From the cell containing the given text, extract its center point as [X, Y] coordinate. 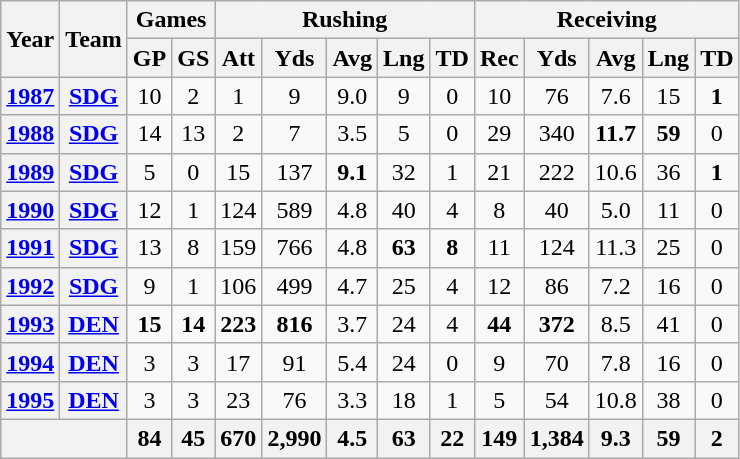
23 [238, 400]
372 [556, 324]
3.3 [352, 400]
Rushing [345, 20]
1987 [30, 96]
Att [238, 58]
7 [294, 134]
GP [149, 58]
9.3 [616, 438]
766 [294, 248]
10.8 [616, 400]
1992 [30, 286]
1989 [30, 172]
44 [499, 324]
22 [452, 438]
10.6 [616, 172]
9.0 [352, 96]
91 [294, 362]
11.3 [616, 248]
3.7 [352, 324]
1991 [30, 248]
223 [238, 324]
159 [238, 248]
Games [170, 20]
GS [194, 58]
5.4 [352, 362]
9.1 [352, 172]
4.5 [352, 438]
29 [499, 134]
21 [499, 172]
222 [556, 172]
4.7 [352, 286]
589 [294, 210]
1,384 [556, 438]
8.5 [616, 324]
70 [556, 362]
Year [30, 39]
816 [294, 324]
106 [238, 286]
18 [404, 400]
7.2 [616, 286]
7.8 [616, 362]
1993 [30, 324]
499 [294, 286]
38 [668, 400]
86 [556, 286]
11.7 [616, 134]
32 [404, 172]
149 [499, 438]
1990 [30, 210]
36 [668, 172]
84 [149, 438]
1988 [30, 134]
45 [194, 438]
41 [668, 324]
Rec [499, 58]
5.0 [616, 210]
1995 [30, 400]
17 [238, 362]
2,990 [294, 438]
3.5 [352, 134]
54 [556, 400]
137 [294, 172]
Receiving [606, 20]
670 [238, 438]
7.6 [616, 96]
340 [556, 134]
1994 [30, 362]
Team [94, 39]
